Pinpoint the cell where the given text exists, returning its (X, Y) midpoint coordinate. 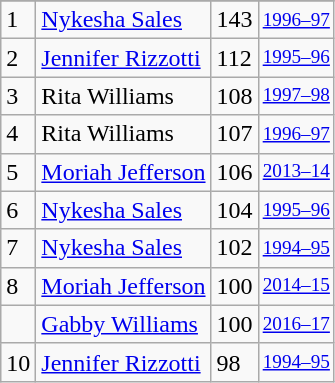
5 (18, 172)
107 (234, 134)
7 (18, 248)
6 (18, 210)
4 (18, 134)
106 (234, 172)
108 (234, 96)
104 (234, 210)
143 (234, 20)
2014–15 (296, 286)
1997–98 (296, 96)
2 (18, 58)
102 (234, 248)
Gabby Williams (124, 324)
2016–17 (296, 324)
98 (234, 362)
2013–14 (296, 172)
112 (234, 58)
8 (18, 286)
1 (18, 20)
10 (18, 362)
3 (18, 96)
